Scan for the cell matching the given text and deliver its (X, Y) coordinate at center. 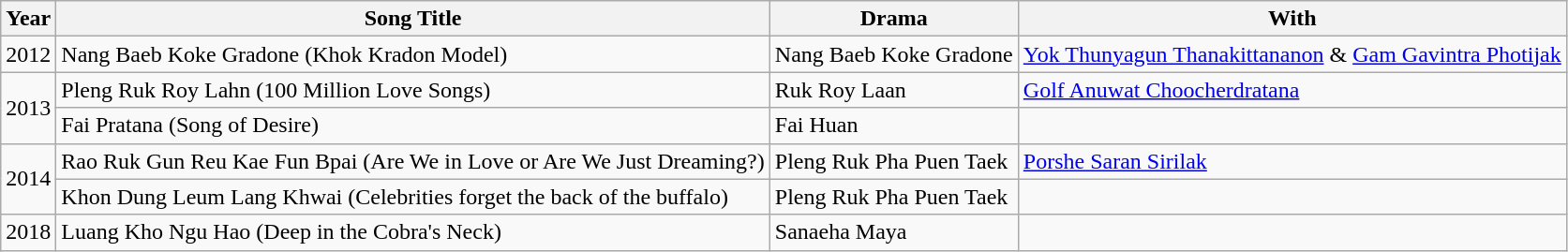
Ruk Roy Laan (894, 90)
Rao Ruk Gun Reu Kae Fun Bpai (Are We in Love or Are We Just Dreaming?) (412, 161)
Fai Huan (894, 126)
Golf Anuwat Choocherdratana (1292, 90)
Porshe Saran Sirilak (1292, 161)
Yok Thunyagun Thanakittananon & Gam Gavintra Photijak (1292, 54)
Drama (894, 19)
2013 (28, 108)
Pleng Ruk Roy Lahn (100 Million Love Songs) (412, 90)
Luang Kho Ngu Hao (Deep in the Cobra's Neck) (412, 232)
2012 (28, 54)
2014 (28, 179)
Khon Dung Leum Lang Khwai (Celebrities forget the back of the buffalo) (412, 197)
Nang Baeb Koke Gradone (894, 54)
Song Title (412, 19)
With (1292, 19)
Year (28, 19)
Fai Pratana (Song of Desire) (412, 126)
Nang Baeb Koke Gradone (Khok Kradon Model) (412, 54)
2018 (28, 232)
Sanaeha Maya (894, 232)
